Locate the cell with the specified text and output its (x, y) center coordinate. 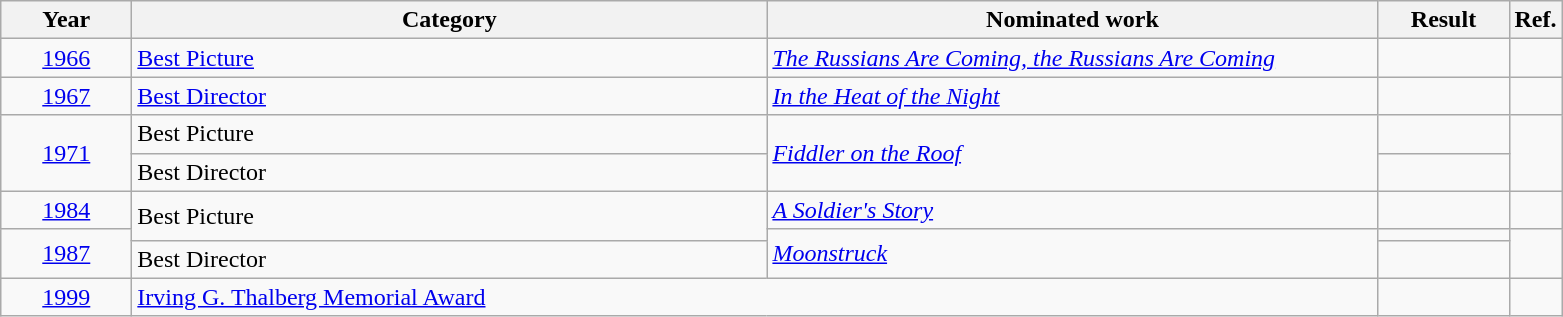
1999 (66, 297)
Result (1444, 20)
Category (450, 20)
1984 (66, 210)
Year (66, 20)
The Russians Are Coming, the Russians Are Coming (1072, 58)
Fiddler on the Roof (1072, 153)
1966 (66, 58)
Nominated work (1072, 20)
Ref. (1536, 20)
Moonstruck (1072, 254)
1971 (66, 153)
In the Heat of the Night (1072, 96)
A Soldier's Story (1072, 210)
1967 (66, 96)
Irving G. Thalberg Memorial Award (755, 297)
1987 (66, 254)
